Capture the cell that displays the provided text and extract its (X, Y) central coordinate. 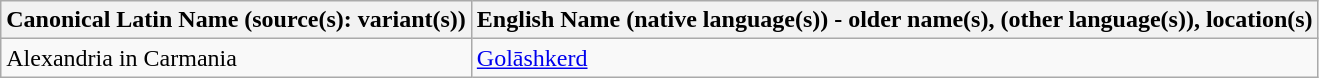
Alexandria in Carmania (236, 58)
Canonical Latin Name (source(s): variant(s)) (236, 20)
English Name (native language(s)) - older name(s), (other language(s)), location(s) (894, 20)
Golāshkerd (894, 58)
